Output the (x, y) coordinate of the center of the cell containing the given text.  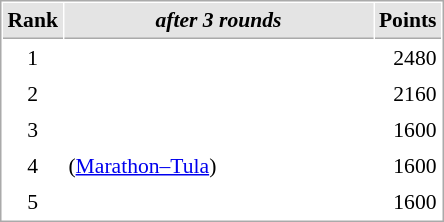
after 3 rounds (218, 21)
5 (32, 201)
Points (408, 21)
1 (32, 57)
2480 (408, 57)
4 (32, 165)
2160 (408, 93)
3 (32, 129)
Rank (32, 21)
(Marathon–Tula) (218, 165)
2 (32, 93)
